Capture the cell that displays the provided text and extract its [x, y] central coordinate. 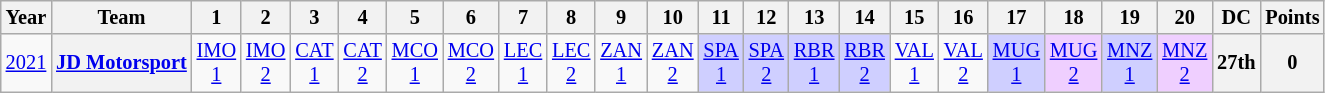
MNZ2 [1184, 63]
19 [1130, 17]
Points [1292, 17]
15 [914, 17]
16 [964, 17]
SPA1 [720, 63]
VAL2 [964, 63]
27th [1236, 63]
17 [1016, 17]
MCO1 [415, 63]
2 [266, 17]
VAL1 [914, 63]
9 [621, 17]
IMO1 [216, 63]
0 [1292, 63]
CAT1 [314, 63]
Team [121, 17]
3 [314, 17]
RBR1 [814, 63]
10 [673, 17]
20 [1184, 17]
6 [471, 17]
8 [571, 17]
JD Motorsport [121, 63]
IMO2 [266, 63]
MUG2 [1074, 63]
13 [814, 17]
MNZ1 [1130, 63]
DC [1236, 17]
MCO2 [471, 63]
14 [864, 17]
5 [415, 17]
2021 [26, 63]
RBR2 [864, 63]
1 [216, 17]
11 [720, 17]
4 [362, 17]
SPA2 [766, 63]
18 [1074, 17]
7 [523, 17]
ZAN1 [621, 63]
LEC1 [523, 63]
ZAN2 [673, 63]
Year [26, 17]
MUG1 [1016, 63]
12 [766, 17]
LEC2 [571, 63]
CAT2 [362, 63]
